Detect which cell encompasses the target text, then output its (X, Y) center coordinate. 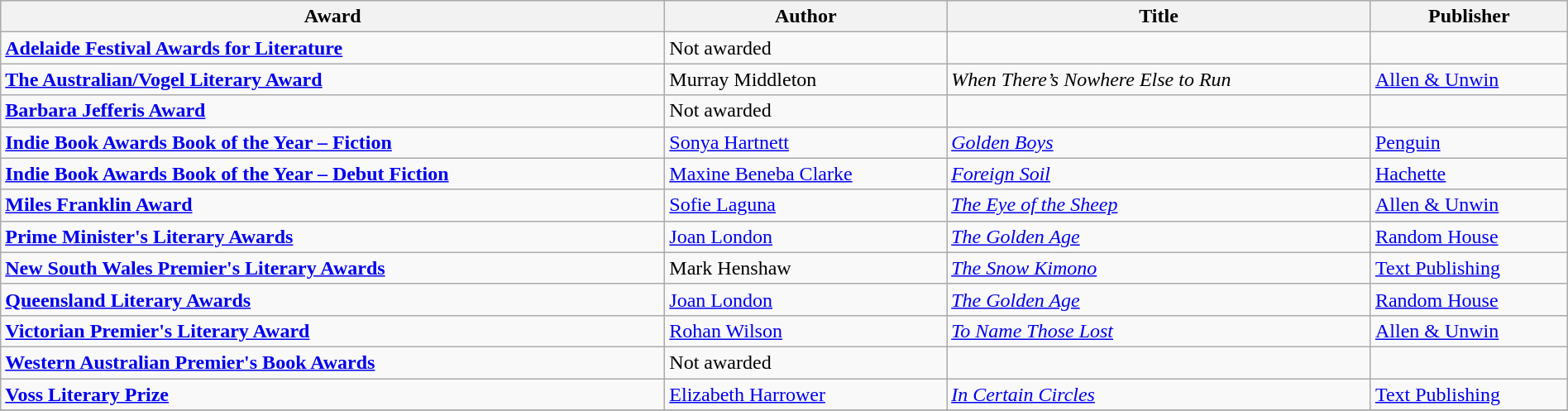
Title (1159, 17)
Murray Middleton (806, 79)
Western Australian Premier's Book Awards (332, 362)
Barbara Jefferis Award (332, 111)
Indie Book Awards Book of the Year – Fiction (332, 142)
Publisher (1469, 17)
Rohan Wilson (806, 331)
Indie Book Awards Book of the Year – Debut Fiction (332, 174)
The Eye of the Sheep (1159, 205)
Award (332, 17)
Sonya Hartnett (806, 142)
To Name Those Lost (1159, 331)
Golden Boys (1159, 142)
Miles Franklin Award (332, 205)
Mark Henshaw (806, 268)
Penguin (1469, 142)
Foreign Soil (1159, 174)
Sofie Laguna (806, 205)
New South Wales Premier's Literary Awards (332, 268)
Author (806, 17)
The Australian/Vogel Literary Award (332, 79)
When There’s Nowhere Else to Run (1159, 79)
Voss Literary Prize (332, 394)
Maxine Beneba Clarke (806, 174)
Prime Minister's Literary Awards (332, 237)
Adelaide Festival Awards for Literature (332, 48)
Victorian Premier's Literary Award (332, 331)
The Snow Kimono (1159, 268)
Hachette (1469, 174)
Elizabeth Harrower (806, 394)
Queensland Literary Awards (332, 299)
In Certain Circles (1159, 394)
